Return the [X, Y] coordinate for the center point of the cell that contains the specified text.  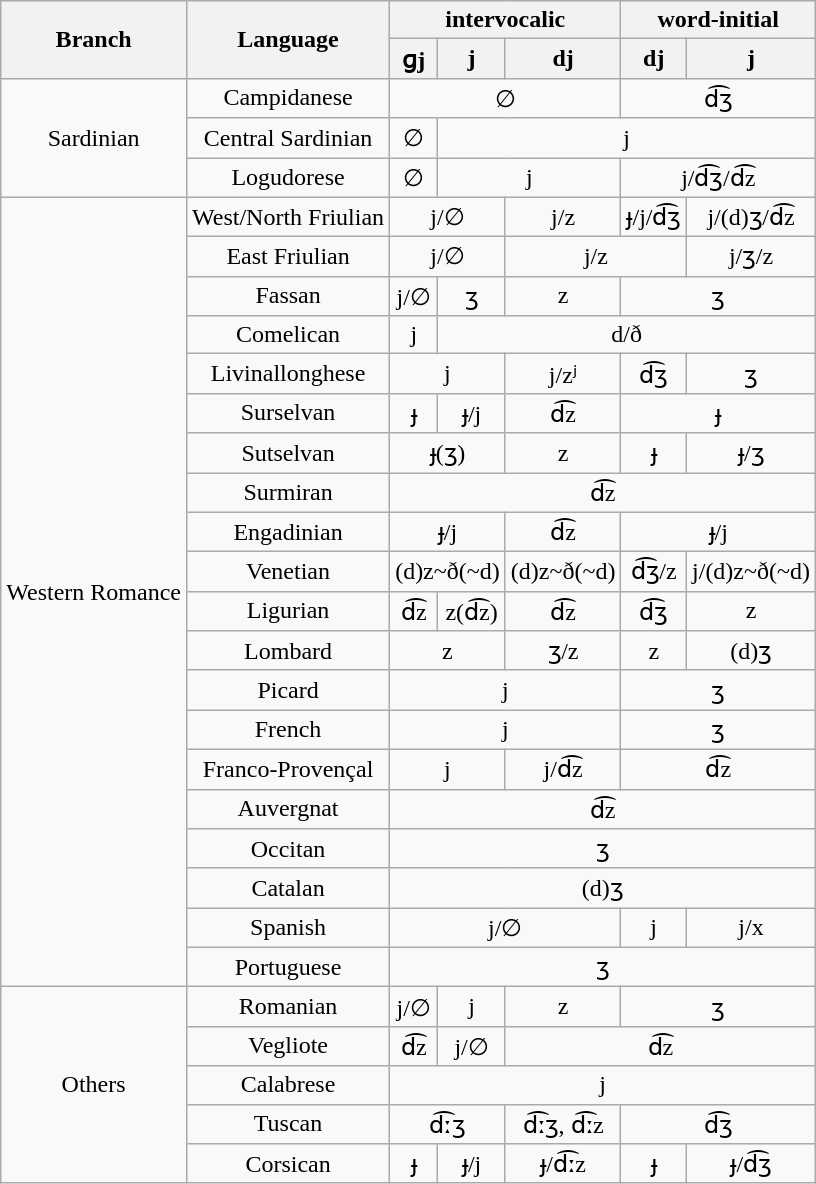
j/d͡z [563, 769]
j/(d)ʒ/d͡z [752, 217]
ɟ/ʒ [752, 453]
ɟ/d͡ʒ [752, 1164]
j/(d)z~ð(~d) [752, 572]
Romanian [288, 1007]
Catalan [288, 888]
Tuscan [288, 1124]
d͡ːʒ, d͡ːz [563, 1124]
j/ʒ/z [752, 257]
Fassan [288, 296]
ʒ/z [563, 651]
Picard [288, 690]
Franco-Provençal [288, 769]
Lombard [288, 651]
West/North Friulian [288, 217]
Others [94, 1085]
Comelican [288, 335]
Venetian [288, 572]
Sardinian [94, 138]
French [288, 730]
j/zʲ [563, 374]
ɟ(ʒ) [448, 453]
ɟ/j/d͡ʒ [654, 217]
Western Romance [94, 592]
Surselvan [288, 413]
Calabrese [288, 1085]
Sutselvan [288, 453]
Portuguese [288, 967]
Surmiran [288, 492]
Occitan [288, 849]
Auvergnat [288, 809]
j/x [752, 928]
Spanish [288, 928]
Livinallonghese [288, 374]
Branch [94, 40]
d͡ːʒ [448, 1124]
Vegliote [288, 1046]
Logudorese [288, 178]
intervocalic [506, 20]
Campidanese [288, 98]
Engadinian [288, 532]
word-initial [718, 20]
Central Sardinian [288, 138]
d͡ʒ/z [654, 572]
East Friulian [288, 257]
Language [288, 40]
Corsican [288, 1164]
ɟ/d͡ːz [563, 1164]
Ligurian [288, 611]
ɡj [414, 59]
d/ð [627, 335]
z(d͡z) [472, 611]
j/d͡ʒ/d͡z [718, 178]
